Locate the cell with the specified text and output its [x, y] center coordinate. 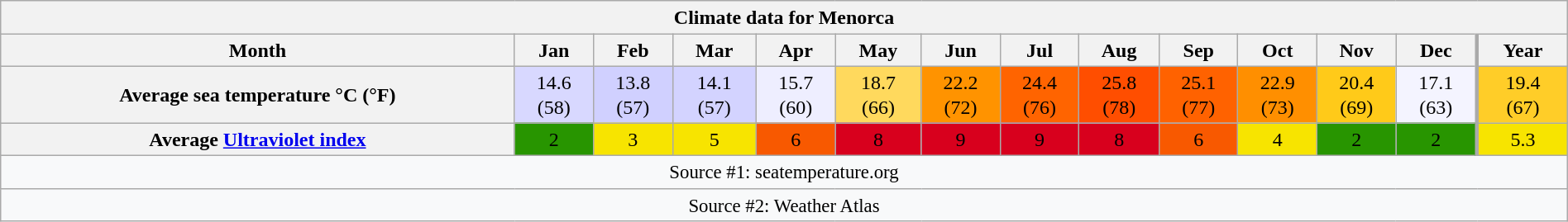
25.8(78) [1120, 94]
Oct [1277, 50]
Mar [715, 50]
5 [715, 139]
Jan [554, 50]
4 [1277, 139]
Average sea temperature °C (°F) [258, 94]
24.4(76) [1039, 94]
Month [258, 50]
17.1(63) [1437, 94]
May [878, 50]
Aug [1120, 50]
22.2(72) [961, 94]
Source #2: Weather Atlas [784, 205]
15.7(60) [796, 94]
Dec [1437, 50]
22.9(73) [1277, 94]
Apr [796, 50]
Source #1: seatemperature.org [784, 172]
5.3 [1522, 139]
19.4(67) [1522, 94]
25.1(77) [1198, 94]
3 [633, 139]
Year [1522, 50]
Nov [1356, 50]
Sep [1198, 50]
20.4(69) [1356, 94]
Feb [633, 50]
18.7(66) [878, 94]
Jun [961, 50]
Jul [1039, 50]
13.8(57) [633, 94]
14.6(58) [554, 94]
Average Ultraviolet index [258, 139]
Climate data for Menorca [784, 17]
14.1(57) [715, 94]
